Scan for the cell matching the given text and deliver its [X, Y] coordinate at center. 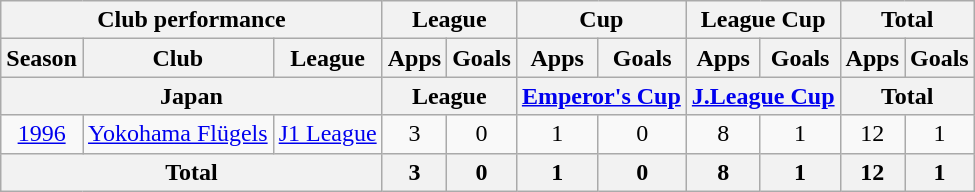
League Cup [763, 20]
Club performance [192, 20]
Club [178, 58]
Japan [192, 96]
Yokohama Flügels [178, 134]
J.League Cup [763, 96]
1996 [42, 134]
J1 League [328, 134]
Season [42, 58]
Cup [601, 20]
Emperor's Cup [601, 96]
